Locate the cell with the specified text and output its (X, Y) center coordinate. 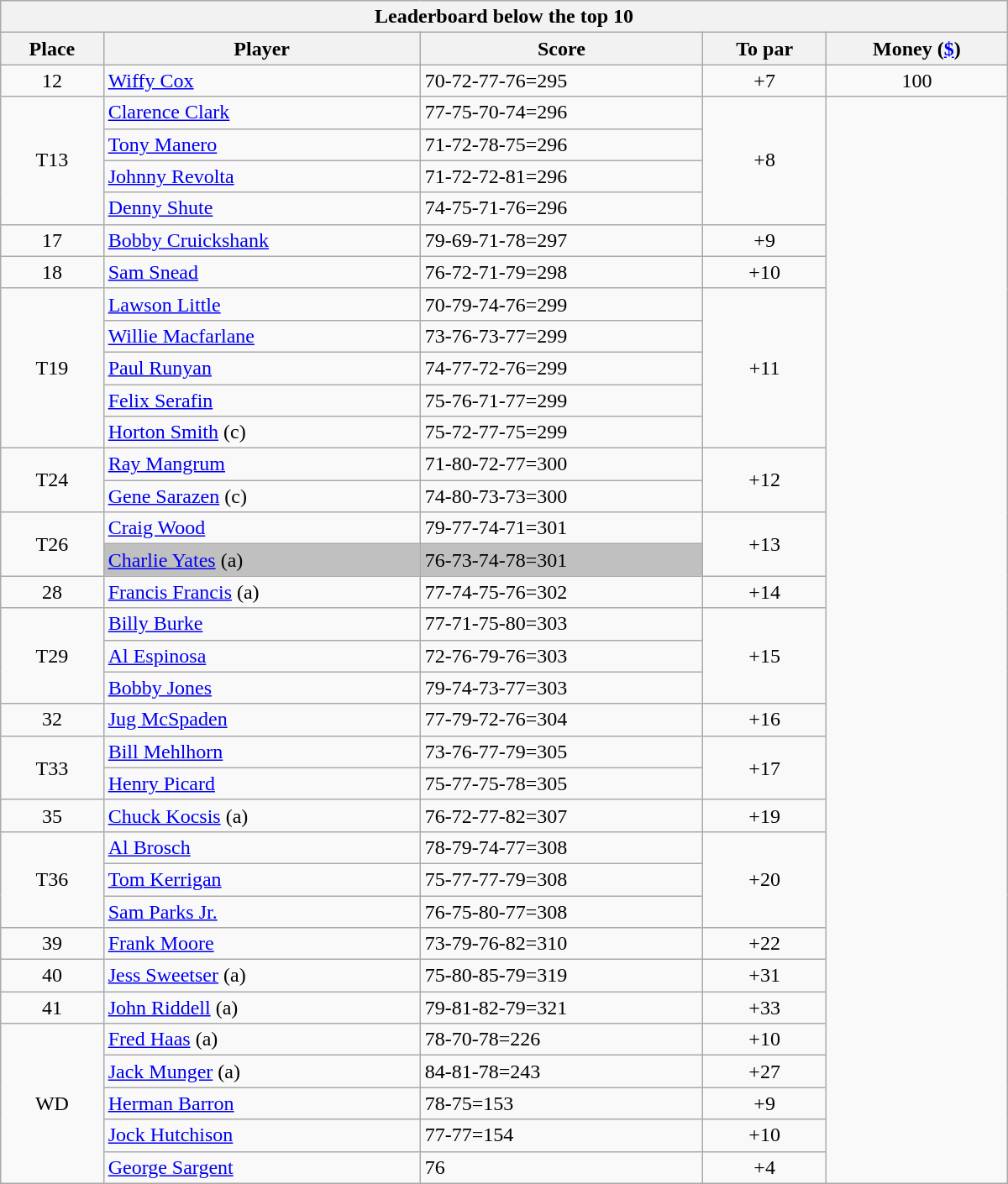
+4 (764, 1167)
+14 (764, 592)
Al Brosch (262, 847)
Ray Mangrum (262, 464)
+13 (764, 544)
Johnny Revolta (262, 176)
79-74-73-77=303 (561, 688)
+8 (764, 160)
T33 (52, 768)
+17 (764, 768)
12 (52, 81)
+16 (764, 720)
+31 (764, 976)
Felix Serafin (262, 401)
35 (52, 815)
78-79-74-77=308 (561, 847)
Jess Sweetser (a) (262, 976)
+20 (764, 879)
Bill Mehlhorn (262, 752)
Bobby Cruickshank (262, 240)
T26 (52, 544)
71-72-72-81=296 (561, 176)
Wiffy Cox (262, 81)
Fred Haas (a) (262, 1040)
74-75-71-76=296 (561, 208)
74-77-72-76=299 (561, 368)
+15 (764, 656)
75-77-77-79=308 (561, 879)
Lawson Little (262, 304)
75-77-75-78=305 (561, 783)
75-72-77-75=299 (561, 432)
Francis Francis (a) (262, 592)
To par (764, 49)
73-79-76-82=310 (561, 944)
Craig Wood (262, 528)
Herman Barron (262, 1103)
77-79-72-76=304 (561, 720)
70-79-74-76=299 (561, 304)
+11 (764, 368)
Player (262, 49)
George Sargent (262, 1167)
+27 (764, 1071)
Clarence Clark (262, 113)
T19 (52, 368)
Al Espinosa (262, 656)
75-76-71-77=299 (561, 401)
77-75-70-74=296 (561, 113)
Billy Burke (262, 624)
74-80-73-73=300 (561, 496)
Horton Smith (c) (262, 432)
Sam Parks Jr. (262, 911)
77-74-75-76=302 (561, 592)
76-72-71-79=298 (561, 272)
T13 (52, 160)
+33 (764, 1008)
79-81-82-79=321 (561, 1008)
78-75=153 (561, 1103)
73-76-77-79=305 (561, 752)
78-70-78=226 (561, 1040)
+7 (764, 81)
Jock Hutchison (262, 1135)
Bobby Jones (262, 688)
75-80-85-79=319 (561, 976)
76-75-80-77=308 (561, 911)
Tony Manero (262, 144)
Henry Picard (262, 783)
T24 (52, 480)
84-81-78=243 (561, 1071)
71-80-72-77=300 (561, 464)
+22 (764, 944)
+12 (764, 480)
Gene Sarazen (c) (262, 496)
71-72-78-75=296 (561, 144)
WD (52, 1103)
Jug McSpaden (262, 720)
32 (52, 720)
77-77=154 (561, 1135)
Willie Macfarlane (262, 336)
Tom Kerrigan (262, 879)
41 (52, 1008)
28 (52, 592)
39 (52, 944)
79-69-71-78=297 (561, 240)
Sam Snead (262, 272)
76-73-74-78=301 (561, 560)
T36 (52, 879)
77-71-75-80=303 (561, 624)
John Riddell (a) (262, 1008)
+19 (764, 815)
Jack Munger (a) (262, 1071)
Score (561, 49)
T29 (52, 656)
Denny Shute (262, 208)
72-76-79-76=303 (561, 656)
76 (561, 1167)
70-72-77-76=295 (561, 81)
79-77-74-71=301 (561, 528)
Place (52, 49)
Paul Runyan (262, 368)
18 (52, 272)
76-72-77-82=307 (561, 815)
Frank Moore (262, 944)
Chuck Kocsis (a) (262, 815)
73-76-73-77=299 (561, 336)
Charlie Yates (a) (262, 560)
100 (917, 81)
40 (52, 976)
17 (52, 240)
Leaderboard below the top 10 (504, 17)
Money ($) (917, 49)
